Provide the (X, Y) coordinate of the cell's center where the given text is located.  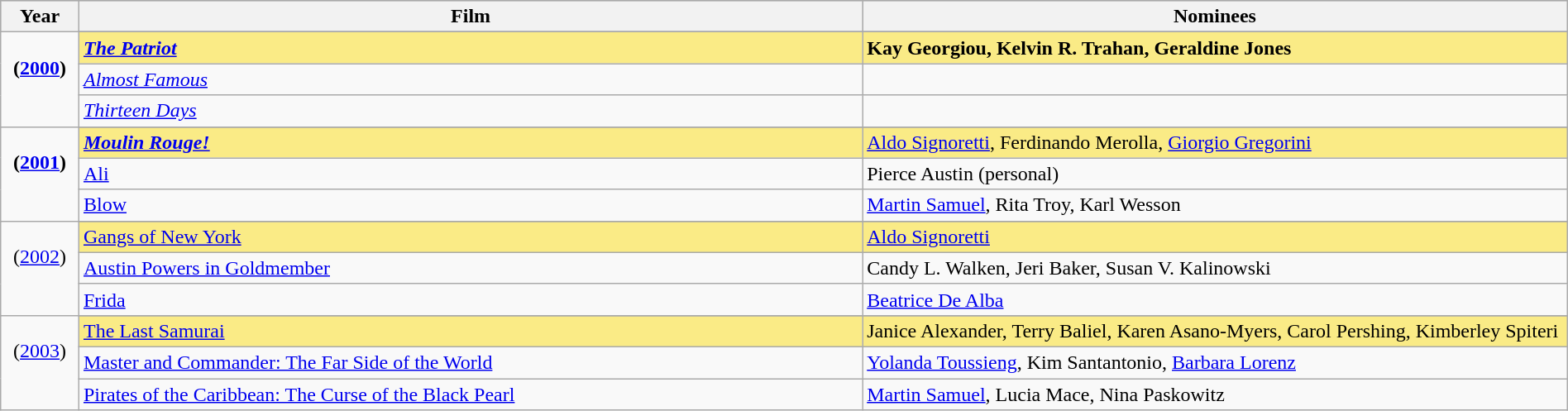
Martin Samuel, Rita Troy, Karl Wesson (1216, 205)
(2000) (40, 79)
(2001) (40, 174)
Janice Alexander, Terry Baliel, Karen Asano-Myers, Carol Pershing, Kimberley Spiteri (1216, 331)
The Patriot (470, 48)
Beatrice De Alba (1216, 299)
Year (40, 17)
Austin Powers in Goldmember (470, 268)
Ali (470, 174)
The Last Samurai (470, 331)
Moulin Rouge! (470, 142)
Martin Samuel, Lucia Mace, Nina Paskowitz (1216, 394)
Gangs of New York (470, 237)
Pirates of the Caribbean: The Curse of the Black Pearl (470, 394)
(2002) (40, 268)
Aldo Signoretti (1216, 237)
Frida (470, 299)
Almost Famous (470, 79)
Aldo Signoretti, Ferdinando Merolla, Giorgio Gregorini (1216, 142)
(2003) (40, 362)
Candy L. Walken, Jeri Baker, Susan V. Kalinowski (1216, 268)
Master and Commander: The Far Side of the World (470, 362)
Kay Georgiou, Kelvin R. Trahan, Geraldine Jones (1216, 48)
Pierce Austin (personal) (1216, 174)
Thirteen Days (470, 111)
Film (470, 17)
Blow (470, 205)
Nominees (1216, 17)
Yolanda Toussieng, Kim Santantonio, Barbara Lorenz (1216, 362)
